Determine the [x, y] coordinate at the center of the cell enclosing the given text.  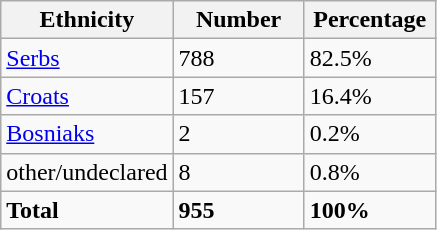
Croats [87, 96]
2 [238, 134]
788 [238, 58]
157 [238, 96]
Number [238, 20]
Total [87, 210]
8 [238, 172]
0.8% [370, 172]
955 [238, 210]
Percentage [370, 20]
other/undeclared [87, 172]
0.2% [370, 134]
100% [370, 210]
Bosniaks [87, 134]
16.4% [370, 96]
82.5% [370, 58]
Serbs [87, 58]
Ethnicity [87, 20]
